Provide the [X, Y] coordinate of the cell's center where the given text is located.  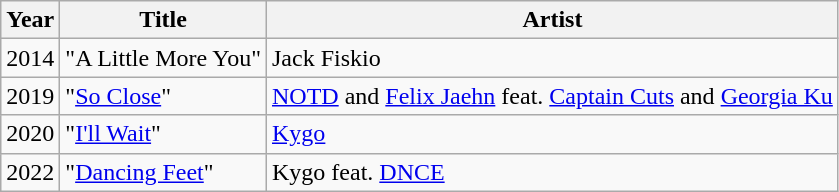
"Dancing Feet" [164, 172]
Jack Fiskio [552, 58]
"So Close" [164, 96]
2019 [30, 96]
2020 [30, 134]
Artist [552, 20]
2014 [30, 58]
Year [30, 20]
"A Little More You" [164, 58]
Kygo [552, 134]
2022 [30, 172]
Kygo feat. DNCE [552, 172]
Title [164, 20]
"I'll Wait" [164, 134]
NOTD and Felix Jaehn feat. Captain Cuts and Georgia Ku [552, 96]
